Determine the [X, Y] coordinate at the center of the cell enclosing the given text.  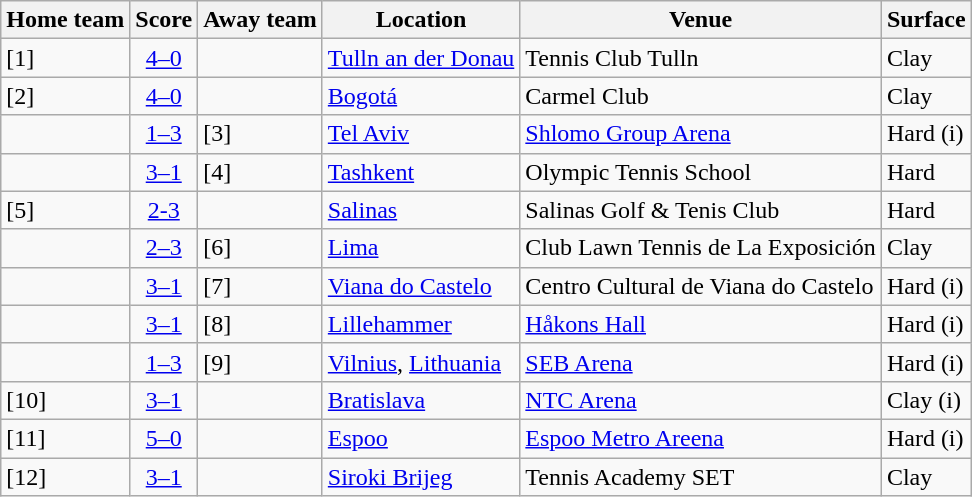
SEB Arena [701, 362]
Location [421, 20]
Venue [701, 20]
[2] [66, 96]
2-3 [164, 210]
[1] [66, 58]
Olympic Tennis School [701, 172]
[10] [66, 400]
Home team [66, 20]
Tennis Club Tulln [701, 58]
Tulln an der Donau [421, 58]
Tashkent [421, 172]
2–3 [164, 248]
Lima [421, 248]
Viana do Castelo [421, 286]
Bratislava [421, 400]
[6] [260, 248]
NTC Arena [701, 400]
[11] [66, 438]
Vilnius, Lithuania [421, 362]
Espoo Metro Areena [701, 438]
[7] [260, 286]
Clay (i) [926, 400]
Score [164, 20]
Away team [260, 20]
Lillehammer [421, 324]
[8] [260, 324]
Håkons Hall [701, 324]
Salinas Golf & Tenis Club [701, 210]
[5] [66, 210]
Club Lawn Tennis de La Exposición [701, 248]
Shlomo Group Arena [701, 134]
5–0 [164, 438]
Tennis Academy SET [701, 477]
Carmel Club [701, 96]
[3] [260, 134]
Siroki Brijeg [421, 477]
[12] [66, 477]
Salinas [421, 210]
Espoo [421, 438]
[9] [260, 362]
Bogotá [421, 96]
Surface [926, 20]
Tel Aviv [421, 134]
[4] [260, 172]
Centro Cultural de Viana do Castelo [701, 286]
